Output the (X, Y) coordinate of the center of the cell containing the given text.  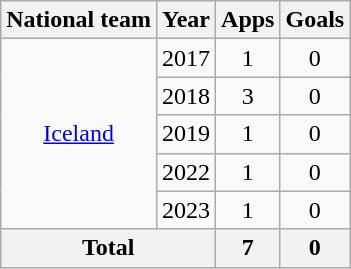
Goals (315, 20)
Year (186, 20)
Apps (248, 20)
National team (79, 20)
2019 (186, 134)
2017 (186, 58)
2023 (186, 210)
Iceland (79, 134)
2022 (186, 172)
2018 (186, 96)
7 (248, 248)
3 (248, 96)
Total (108, 248)
